Identify which cell holds the provided text, then report its (x, y) central coordinate. 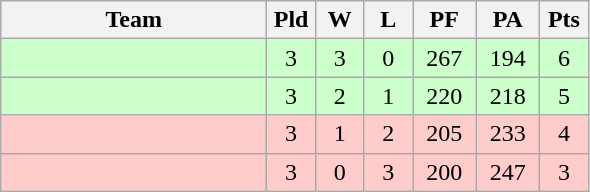
267 (444, 58)
247 (508, 172)
218 (508, 96)
W (340, 20)
205 (444, 134)
5 (564, 96)
194 (508, 58)
220 (444, 96)
PA (508, 20)
PF (444, 20)
Pld (292, 20)
L (388, 20)
Pts (564, 20)
Team (134, 20)
200 (444, 172)
233 (508, 134)
6 (564, 58)
4 (564, 134)
